From the cell containing the given text, extract its center point as [X, Y] coordinate. 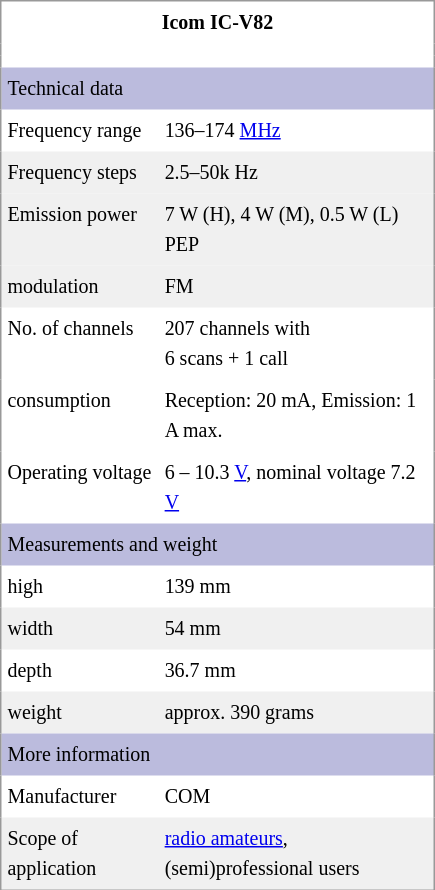
Reception: 20 mA, Emission: 1 A max. [297, 415]
weight [80, 712]
No. of channels [80, 343]
Technical data [218, 88]
Icom IC-V82 [218, 22]
139 mm [297, 586]
Manufacturer [80, 796]
7 W (H), 4 W (M), 0.5 W (L) PEP [297, 229]
Scope of application [80, 854]
COM [297, 796]
radio amateurs, (semi)professional users [297, 854]
207 channels with6 scans + 1 call [297, 343]
6 – 10.3 V, nominal voltage 7.2 V [297, 487]
Measurements and weight [218, 544]
Operating voltage [80, 487]
54 mm [297, 628]
modulation [80, 286]
high [80, 586]
approx. 390 grams [297, 712]
FM [297, 286]
Frequency range [80, 130]
depth [80, 670]
consumption [80, 415]
136–174 MHz [297, 130]
2.5–50k Hz [297, 172]
36.7 mm [297, 670]
Emission power [80, 229]
More information [218, 754]
width [80, 628]
Frequency steps [80, 172]
